Scan for the cell matching the given text and deliver its [x, y] coordinate at center. 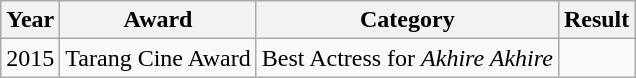
2015 [30, 58]
Year [30, 20]
Best Actress for Akhire Akhire [407, 58]
Result [596, 20]
Tarang Cine Award [158, 58]
Award [158, 20]
Category [407, 20]
